Pinpoint the cell where the given text exists, returning its (x, y) midpoint coordinate. 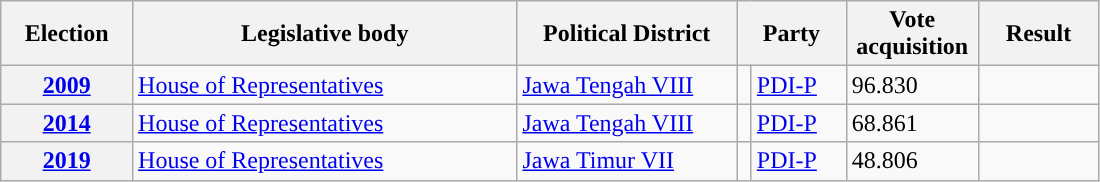
2014 (67, 123)
Result (1038, 34)
2019 (67, 161)
Political District (627, 34)
Legislative body (325, 34)
Vote acquisition (912, 34)
96.830 (912, 85)
2009 (67, 85)
48.806 (912, 161)
Party (792, 34)
Election (67, 34)
68.861 (912, 123)
Jawa Timur VII (627, 161)
